Capture the cell that displays the provided text and extract its [x, y] central coordinate. 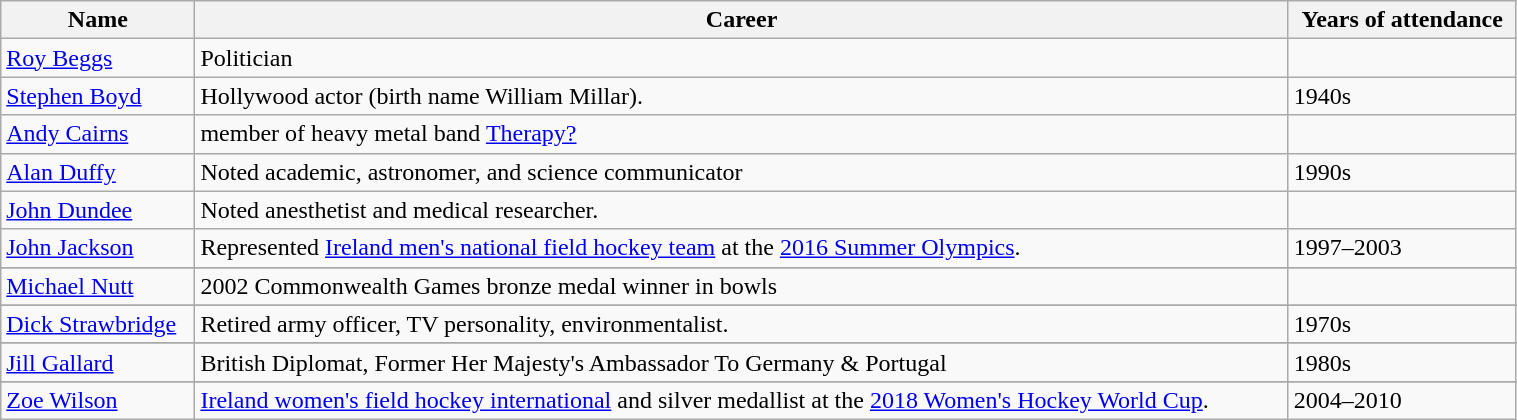
Represented Ireland men's national field hockey team at the 2016 Summer Olympics. [742, 248]
Noted anesthetist and medical researcher. [742, 210]
Roy Beggs [98, 58]
British Diplomat, Former Her Majesty's Ambassador To Germany & Portugal [742, 362]
2004–2010 [1402, 400]
Jill Gallard [98, 362]
Noted academic, astronomer, and science communicator [742, 172]
Retired army officer, TV personality, environmentalist. [742, 324]
John Dundee [98, 210]
Stephen Boyd [98, 96]
Hollywood actor (birth name William Millar). [742, 96]
1990s [1402, 172]
Michael Nutt [98, 286]
Dick Strawbridge [98, 324]
1940s [1402, 96]
2002 Commonwealth Games bronze medal winner in bowls [742, 286]
1997–2003 [1402, 248]
Zoe Wilson [98, 400]
1980s [1402, 362]
John Jackson [98, 248]
Years of attendance [1402, 20]
Politician [742, 58]
Ireland women's field hockey international and silver medallist at the 2018 Women's Hockey World Cup. [742, 400]
member of heavy metal band Therapy? [742, 134]
Career [742, 20]
1970s [1402, 324]
Andy Cairns [98, 134]
Name [98, 20]
Alan Duffy [98, 172]
